For the text-containing cell, return its midpoint in [x, y] coordinate format. 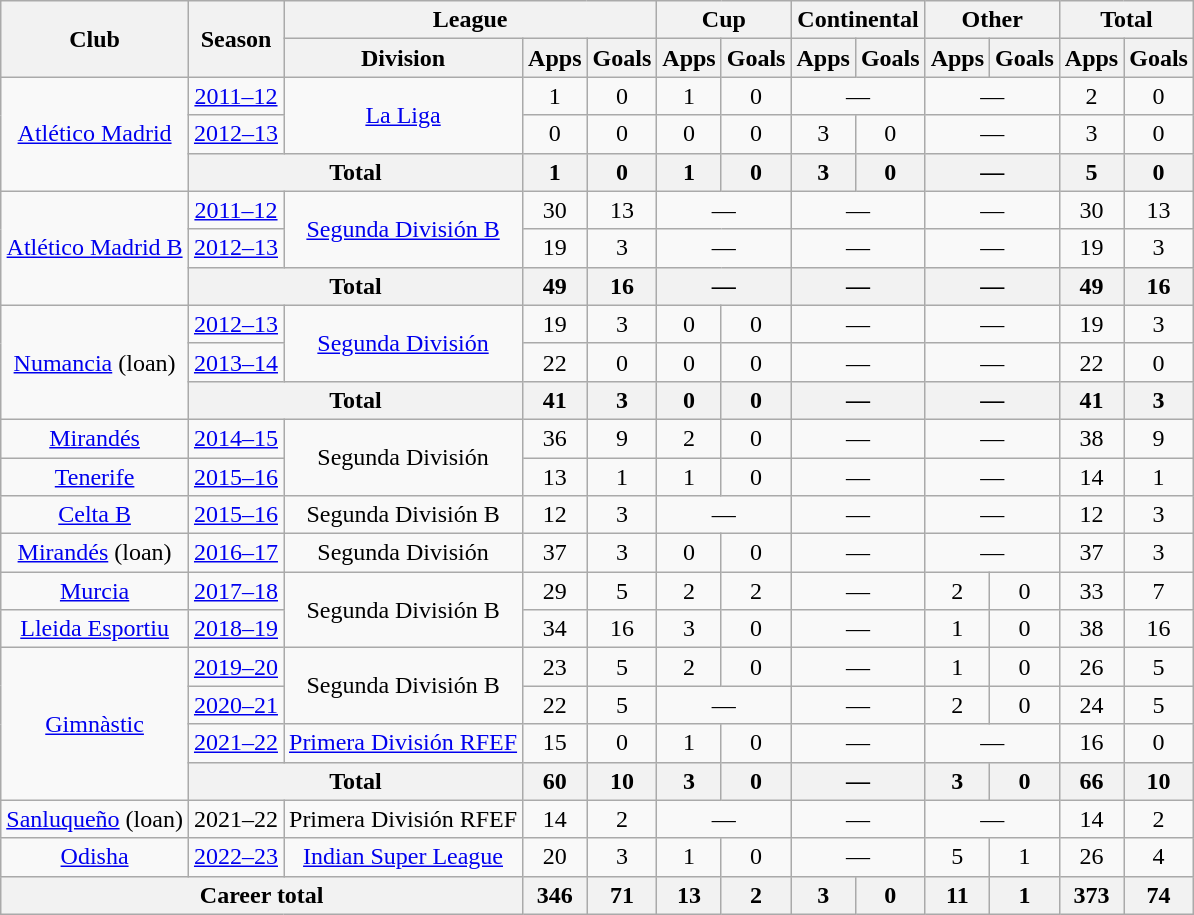
2022–23 [236, 857]
Tenerife [95, 477]
Mirandés (loan) [95, 553]
Lleida Esportiu [95, 629]
2018–19 [236, 629]
2017–18 [236, 591]
2020–21 [236, 705]
Numancia (loan) [95, 362]
15 [555, 743]
Continental [858, 20]
Career total [262, 895]
7 [1159, 591]
Division [404, 58]
Club [95, 39]
2019–20 [236, 667]
346 [555, 895]
Gimnàstic [95, 724]
Mirandés [95, 438]
2014–15 [236, 438]
Celta B [95, 515]
4 [1159, 857]
Cup [724, 20]
36 [555, 438]
2013–14 [236, 362]
Sanluqueño (loan) [95, 819]
Season [236, 39]
71 [622, 895]
29 [555, 591]
20 [555, 857]
373 [1091, 895]
33 [1091, 591]
Atlético Madrid [95, 134]
Atlético Madrid B [95, 248]
Indian Super League [404, 857]
League [470, 20]
Odisha [95, 857]
11 [957, 895]
La Liga [404, 115]
Murcia [95, 591]
Other [992, 20]
74 [1159, 895]
24 [1091, 705]
66 [1091, 781]
2016–17 [236, 553]
34 [555, 629]
23 [555, 667]
60 [555, 781]
